Return the [X, Y] coordinate for the center point of the cell that contains the specified text.  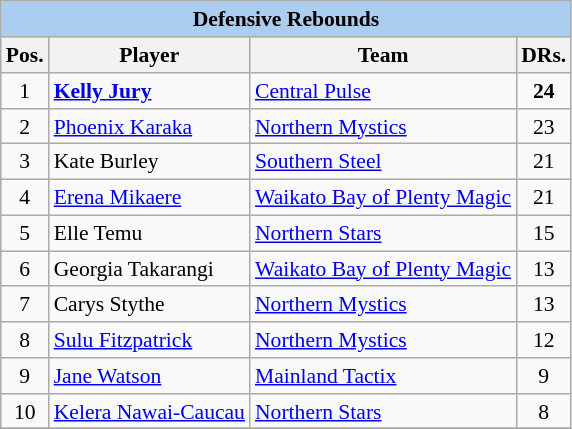
Jane Watson [150, 376]
10 [25, 411]
Kate Burley [150, 162]
4 [25, 197]
Sulu Fitzpatrick [150, 340]
Kelera Nawai-Caucau [150, 411]
Southern Steel [383, 162]
Kelly Jury [150, 91]
Player [150, 55]
15 [544, 233]
12 [544, 340]
5 [25, 233]
Erena Mikaere [150, 197]
DRs. [544, 55]
1 [25, 91]
Carys Stythe [150, 304]
6 [25, 269]
Pos. [25, 55]
23 [544, 126]
Phoenix Karaka [150, 126]
Georgia Takarangi [150, 269]
Team [383, 55]
2 [25, 126]
3 [25, 162]
Mainland Tactix [383, 376]
Central Pulse [383, 91]
24 [544, 91]
Elle Temu [150, 233]
Defensive Rebounds [286, 19]
7 [25, 304]
